From the cell containing the given text, extract its center point as [x, y] coordinate. 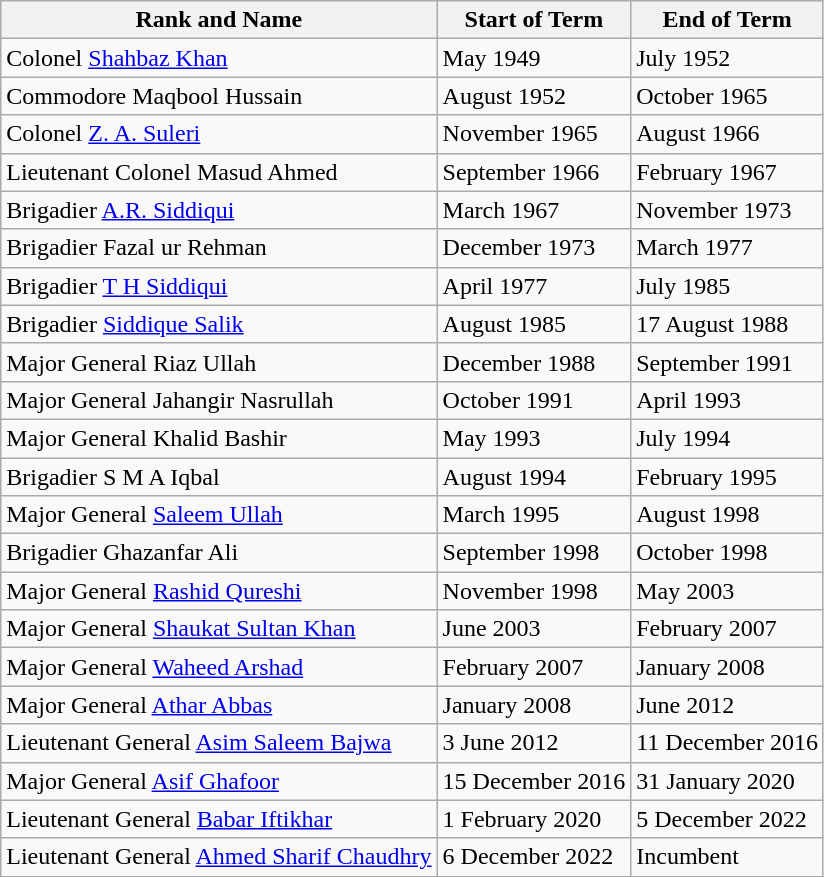
August 1966 [728, 134]
April 1977 [534, 286]
Brigadier Siddique Salik [219, 324]
Major General Rashid Qureshi [219, 591]
Brigadier Ghazanfar Ali [219, 553]
March 1967 [534, 210]
Brigadier T H Siddiqui [219, 286]
End of Term [728, 20]
July 1994 [728, 438]
February 1967 [728, 172]
May 2003 [728, 591]
May 1993 [534, 438]
1 February 2020 [534, 819]
Major General Khalid Bashir [219, 438]
31 January 2020 [728, 781]
December 1973 [534, 248]
December 1988 [534, 362]
March 1977 [728, 248]
Major General Athar Abbas [219, 705]
April 1993 [728, 400]
Brigadier S M A Iqbal [219, 477]
August 1985 [534, 324]
Commodore Maqbool Hussain [219, 96]
August 1952 [534, 96]
November 1998 [534, 591]
Major General Asif Ghafoor [219, 781]
August 1998 [728, 515]
Major General Riaz Ullah [219, 362]
11 December 2016 [728, 743]
October 1991 [534, 400]
Colonel Z. A. Suleri [219, 134]
November 1965 [534, 134]
Brigadier Fazal ur Rehman [219, 248]
Lieutenant General Ahmed Sharif Chaudhry [219, 857]
July 1952 [728, 58]
June 2012 [728, 705]
Rank and Name [219, 20]
17 August 1988 [728, 324]
Colonel Shahbaz Khan [219, 58]
Major General Waheed Arshad [219, 667]
July 1985 [728, 286]
3 June 2012 [534, 743]
August 1994 [534, 477]
October 1998 [728, 553]
Major General Shaukat Sultan Khan [219, 629]
November 1973 [728, 210]
February 1995 [728, 477]
Major General Saleem Ullah [219, 515]
September 1998 [534, 553]
5 December 2022 [728, 819]
6 December 2022 [534, 857]
Lieutenant General Babar Iftikhar [219, 819]
Start of Term [534, 20]
Brigadier A.R. Siddiqui [219, 210]
May 1949 [534, 58]
Lieutenant Colonel Masud Ahmed [219, 172]
15 December 2016 [534, 781]
March 1995 [534, 515]
Major General Jahangir Nasrullah [219, 400]
Lieutenant General Asim Saleem Bajwa [219, 743]
October 1965 [728, 96]
September 1966 [534, 172]
September 1991 [728, 362]
Incumbent [728, 857]
June 2003 [534, 629]
